Return (x, y) of the center of cell containing provided text 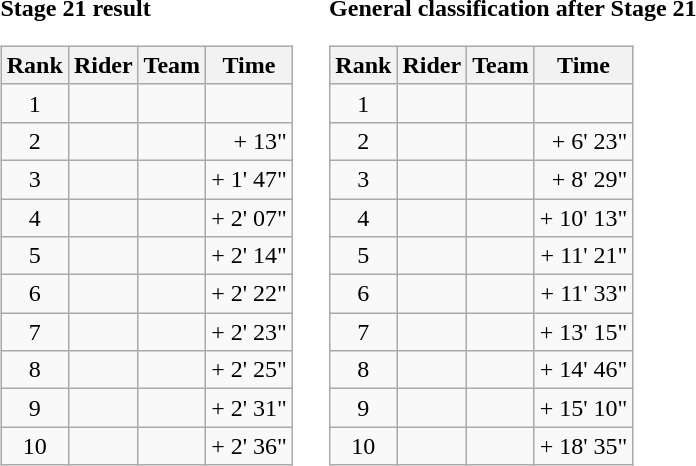
+ 11' 21" (584, 256)
+ 15' 10" (584, 408)
+ 2' 31" (250, 408)
+ 14' 46" (584, 370)
+ 2' 14" (250, 256)
+ 10' 13" (584, 217)
+ 2' 22" (250, 294)
+ 2' 23" (250, 332)
+ 8' 29" (584, 179)
+ 2' 36" (250, 446)
+ 2' 25" (250, 370)
+ 1' 47" (250, 179)
+ 11' 33" (584, 294)
+ 13' 15" (584, 332)
+ 2' 07" (250, 217)
+ 18' 35" (584, 446)
+ 13" (250, 141)
+ 6' 23" (584, 141)
